Output the (X, Y) coordinate of the center of the cell containing the given text.  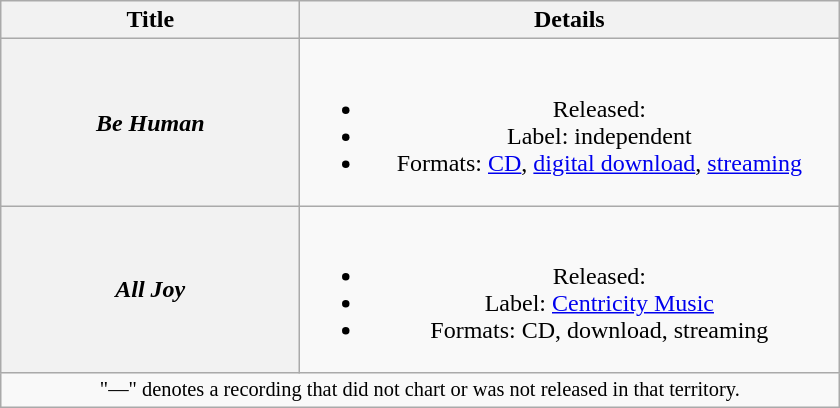
"—" denotes a recording that did not chart or was not released in that territory. (420, 390)
Be Human (150, 122)
Title (150, 20)
Details (570, 20)
Released: Label: Centricity MusicFormats: CD, download, streaming (570, 290)
Released: Label: independentFormats: CD, digital download, streaming (570, 122)
All Joy (150, 290)
